Extract the [x, y] coordinate from the center of the cell holding the provided text.  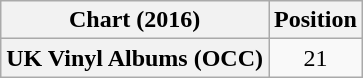
Position [316, 20]
Chart (2016) [135, 20]
21 [316, 58]
UK Vinyl Albums (OCC) [135, 58]
